Search for the cell housing the specified text and yield its [X, Y] center coordinate. 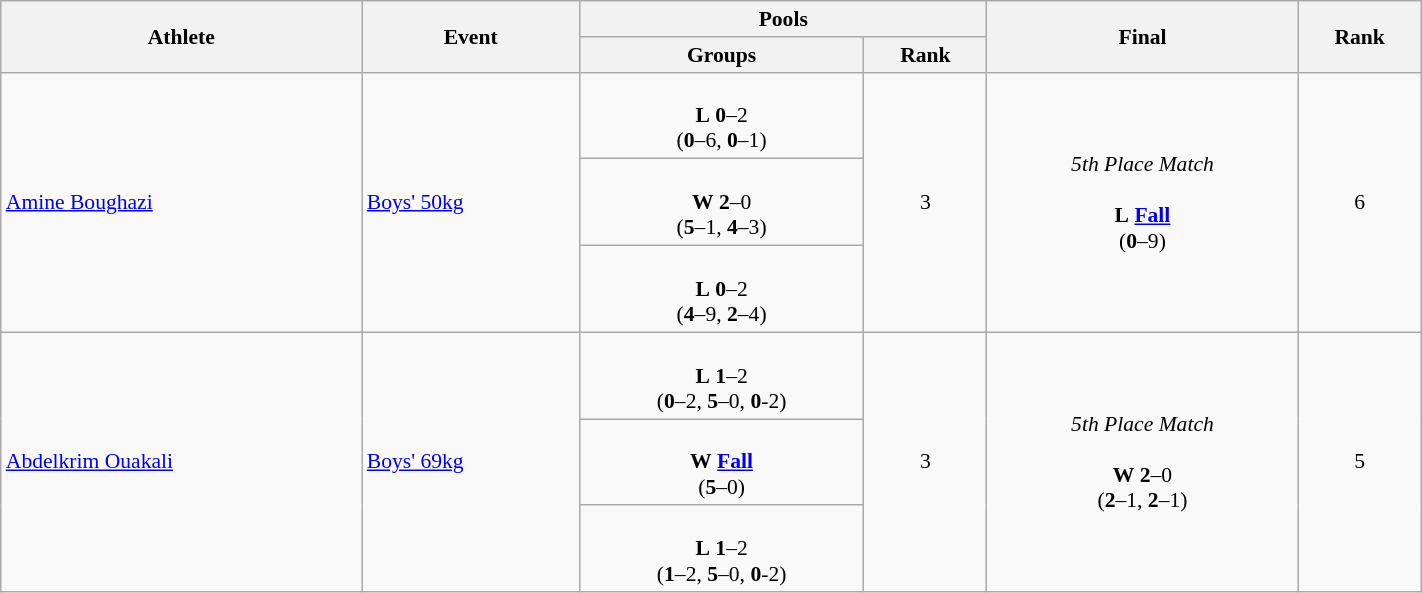
W 2–0(5–1, 4–3) [721, 202]
6 [1360, 202]
Boys' 50kg [471, 202]
Pools [783, 19]
Abdelkrim Ouakali [182, 462]
Boys' 69kg [471, 462]
L 1–2(1–2, 5–0, 0-2) [721, 550]
Athlete [182, 36]
Final [1142, 36]
Event [471, 36]
L 1–2(0–2, 5–0, 0-2) [721, 376]
L 0–2(4–9, 2–4) [721, 290]
5th Place MatchL Fall(0–9) [1142, 202]
5 [1360, 462]
W Fall(5–0) [721, 462]
L 0–2(0–6, 0–1) [721, 116]
Amine Boughazi [182, 202]
5th Place MatchW 2–0(2–1, 2–1) [1142, 462]
Groups [721, 55]
